From the cell containing the given text, extract its center point as [X, Y] coordinate. 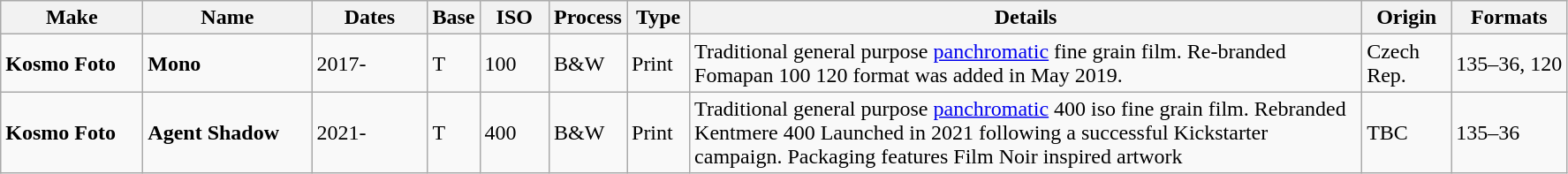
ISO [514, 18]
Mono [228, 64]
Type [659, 18]
Dates [369, 18]
100 [514, 64]
Agent Shadow [228, 132]
2017- [369, 64]
135–36, 120 [1509, 64]
Formats [1509, 18]
135–36 [1509, 132]
Process [588, 18]
Details [1026, 18]
TBC [1406, 132]
Make [72, 18]
Name [228, 18]
Base [454, 18]
400 [514, 132]
Traditional general purpose panchromatic fine grain film. Re-branded Fomapan 100 120 format was added in May 2019. [1026, 64]
Origin [1406, 18]
Czech Rep. [1406, 64]
2021- [369, 132]
